Scan for the cell matching the given text and deliver its (X, Y) coordinate at center. 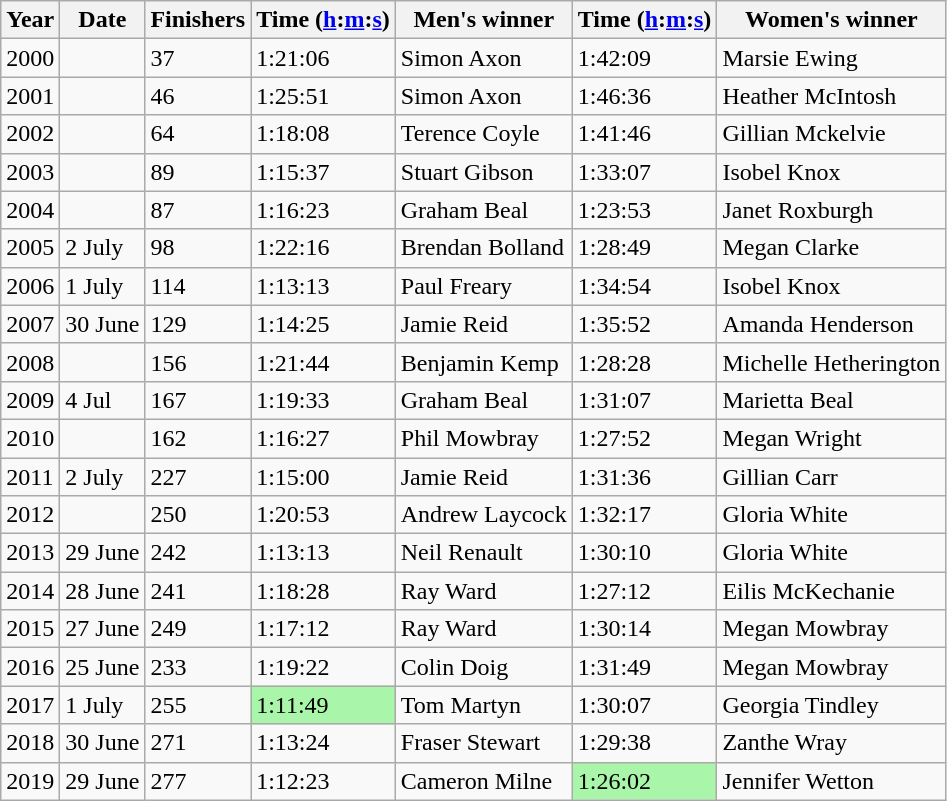
1:15:37 (324, 172)
2010 (30, 438)
Georgia Tindley (832, 705)
Cameron Milne (484, 781)
1:32:17 (644, 515)
Michelle Hetherington (832, 362)
1:21:44 (324, 362)
2007 (30, 324)
2008 (30, 362)
Fraser Stewart (484, 743)
28 June (102, 591)
2009 (30, 400)
Stuart Gibson (484, 172)
1:14:25 (324, 324)
1:11:49 (324, 705)
1:18:28 (324, 591)
227 (198, 477)
1:28:49 (644, 248)
233 (198, 667)
Amanda Henderson (832, 324)
2004 (30, 210)
1:30:14 (644, 629)
Date (102, 20)
Colin Doig (484, 667)
Brendan Bolland (484, 248)
1:27:52 (644, 438)
1:15:00 (324, 477)
1:19:22 (324, 667)
1:23:53 (644, 210)
2011 (30, 477)
46 (198, 96)
4 Jul (102, 400)
2019 (30, 781)
1:31:07 (644, 400)
1:19:33 (324, 400)
2006 (30, 286)
25 June (102, 667)
Paul Freary (484, 286)
27 June (102, 629)
271 (198, 743)
Zanthe Wray (832, 743)
255 (198, 705)
114 (198, 286)
1:13:24 (324, 743)
250 (198, 515)
1:41:46 (644, 134)
Megan Clarke (832, 248)
1:30:07 (644, 705)
Heather McIntosh (832, 96)
1:26:02 (644, 781)
2005 (30, 248)
1:17:12 (324, 629)
2003 (30, 172)
Men's winner (484, 20)
2002 (30, 134)
241 (198, 591)
2015 (30, 629)
1:16:23 (324, 210)
Phil Mowbray (484, 438)
1:27:12 (644, 591)
2014 (30, 591)
2001 (30, 96)
1:31:36 (644, 477)
1:35:52 (644, 324)
89 (198, 172)
2000 (30, 58)
2012 (30, 515)
162 (198, 438)
1:34:54 (644, 286)
1:42:09 (644, 58)
Gillian Mckelvie (832, 134)
Neil Renault (484, 553)
1:20:53 (324, 515)
64 (198, 134)
1:12:23 (324, 781)
Eilis McKechanie (832, 591)
277 (198, 781)
37 (198, 58)
2018 (30, 743)
Marsie Ewing (832, 58)
167 (198, 400)
1:16:27 (324, 438)
Tom Martyn (484, 705)
1:46:36 (644, 96)
2017 (30, 705)
Benjamin Kemp (484, 362)
Women's winner (832, 20)
Andrew Laycock (484, 515)
Janet Roxburgh (832, 210)
Megan Wright (832, 438)
1:25:51 (324, 96)
2013 (30, 553)
Jennifer Wetton (832, 781)
242 (198, 553)
1:22:16 (324, 248)
249 (198, 629)
Terence Coyle (484, 134)
1:31:49 (644, 667)
1:29:38 (644, 743)
1:18:08 (324, 134)
129 (198, 324)
Gillian Carr (832, 477)
1:33:07 (644, 172)
2016 (30, 667)
1:21:06 (324, 58)
1:30:10 (644, 553)
Year (30, 20)
1:28:28 (644, 362)
156 (198, 362)
Finishers (198, 20)
Marietta Beal (832, 400)
87 (198, 210)
98 (198, 248)
